Capture the cell that displays the provided text and extract its [X, Y] central coordinate. 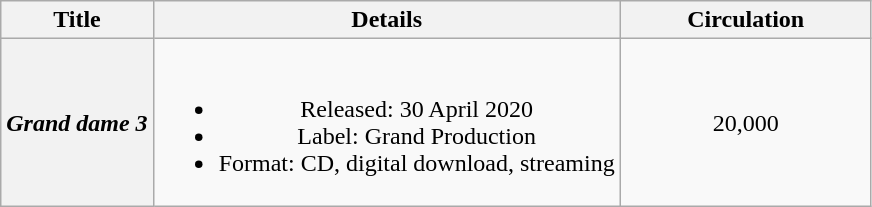
Grand dame 3 [77, 122]
Title [77, 20]
Details [386, 20]
Circulation [746, 20]
Released: 30 April 2020Label: Grand ProductionFormat: CD, digital download, streaming [386, 122]
20,000 [746, 122]
